Determine the (X, Y) coordinate at the center of the cell enclosing the given text.  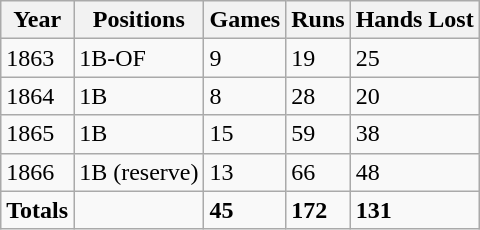
Games (245, 20)
172 (318, 210)
131 (414, 210)
8 (245, 96)
38 (414, 134)
25 (414, 58)
1B-OF (139, 58)
59 (318, 134)
28 (318, 96)
20 (414, 96)
45 (245, 210)
Totals (38, 210)
Positions (139, 20)
1B (reserve) (139, 172)
13 (245, 172)
1865 (38, 134)
9 (245, 58)
66 (318, 172)
Year (38, 20)
15 (245, 134)
1866 (38, 172)
1863 (38, 58)
1864 (38, 96)
19 (318, 58)
Runs (318, 20)
Hands Lost (414, 20)
48 (414, 172)
